From the cell containing the given text, extract its center point as (X, Y) coordinate. 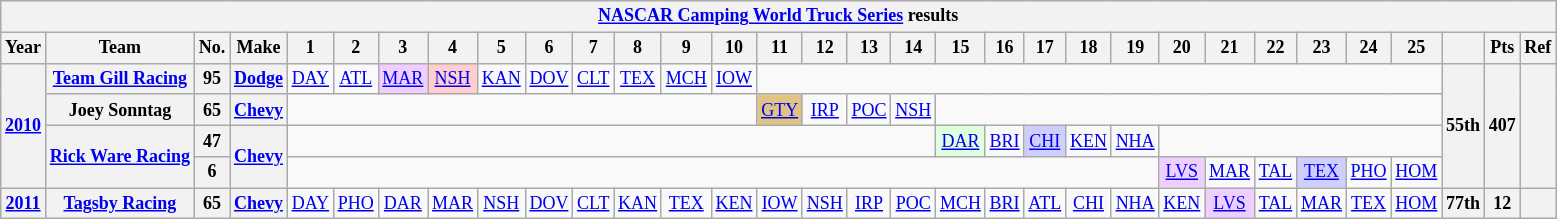
25 (1416, 48)
Year (24, 48)
13 (869, 48)
Ref (1538, 48)
5 (501, 48)
16 (1004, 48)
GTY (780, 110)
21 (1230, 48)
77th (1464, 204)
20 (1182, 48)
Dodge (259, 78)
Pts (1502, 48)
NASCAR Camping World Truck Series results (778, 16)
407 (1502, 126)
Rick Ware Racing (120, 156)
95 (212, 78)
10 (734, 48)
18 (1089, 48)
8 (638, 48)
19 (1135, 48)
3 (403, 48)
Joey Sonntag (120, 110)
23 (1322, 48)
17 (1045, 48)
24 (1368, 48)
15 (961, 48)
Team Gill Racing (120, 78)
Tagsby Racing (120, 204)
Make (259, 48)
22 (1275, 48)
No. (212, 48)
9 (686, 48)
55th (1464, 126)
47 (212, 140)
Team (120, 48)
4 (453, 48)
1 (310, 48)
2011 (24, 204)
2010 (24, 126)
14 (914, 48)
2 (356, 48)
7 (594, 48)
11 (780, 48)
